Search for the cell housing the specified text and yield its [X, Y] center coordinate. 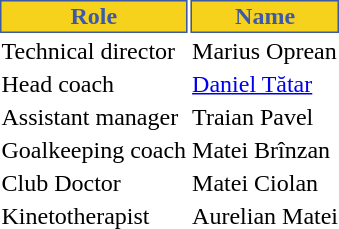
Club Doctor [94, 183]
Goalkeeping coach [94, 150]
Role [94, 16]
Head coach [94, 84]
Technical director [94, 51]
Assistant manager [94, 117]
